From the cell containing the given text, extract its center point as [X, Y] coordinate. 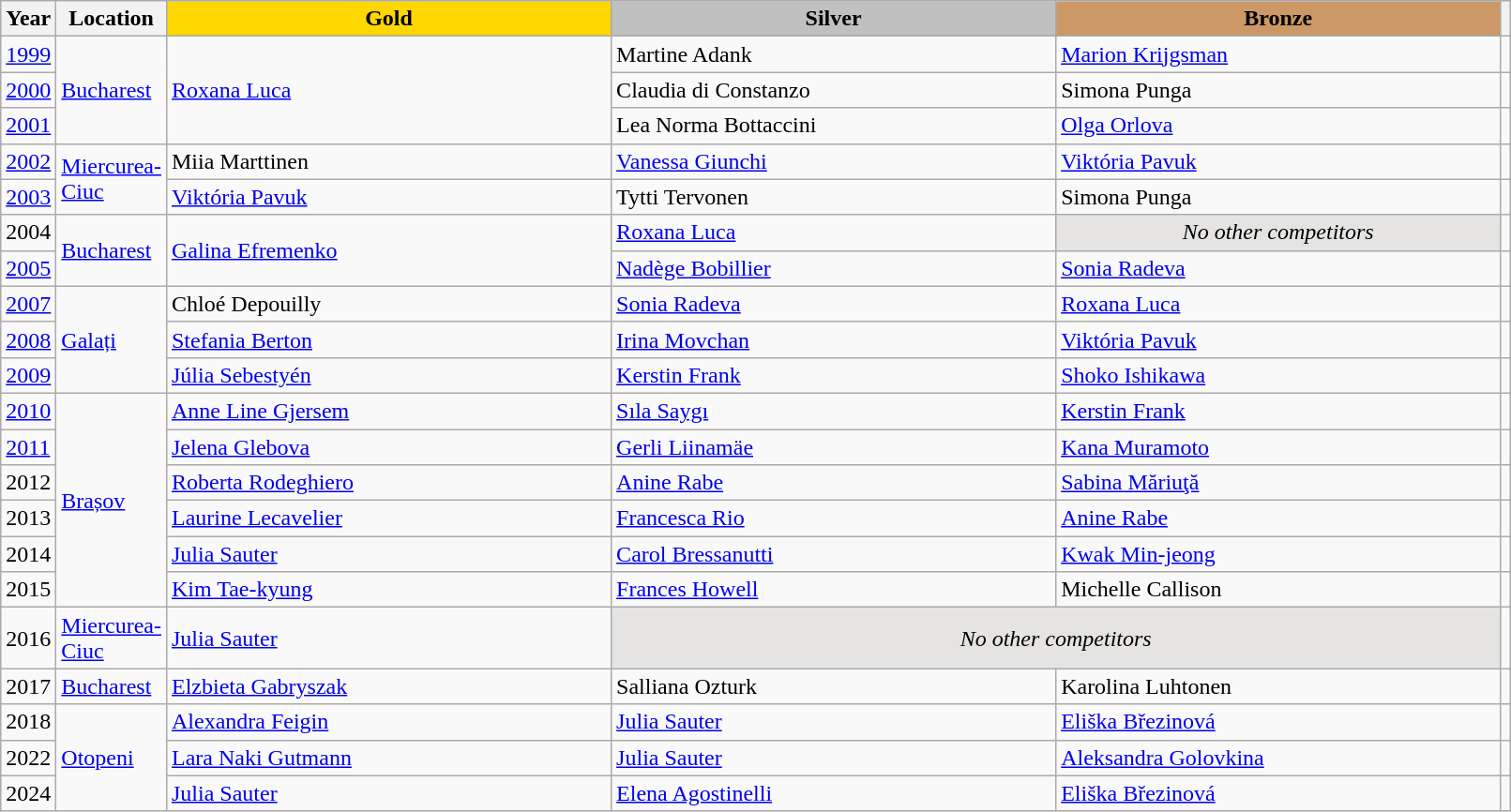
Stefania Berton [388, 339]
Carol Bressanutti [834, 554]
Jelena Glebova [388, 447]
2024 [28, 793]
Otopeni [112, 758]
Martine Adank [834, 54]
2017 [28, 686]
Lea Norma Bottaccini [834, 126]
Miia Marttinen [388, 161]
2012 [28, 483]
Júlia Sebestyén [388, 375]
Brașov [112, 500]
2002 [28, 161]
Kim Tae-kyung [388, 590]
Claudia di Constanzo [834, 90]
2004 [28, 233]
Kwak Min-jeong [1278, 554]
2009 [28, 375]
Laurine Lecavelier [388, 519]
Silver [834, 19]
Bronze [1278, 19]
Frances Howell [834, 590]
2007 [28, 304]
Galați [112, 339]
2022 [28, 758]
2018 [28, 722]
Elzbieta Gabryszak [388, 686]
Roberta Rodeghiero [388, 483]
Year [28, 19]
Kana Muramoto [1278, 447]
Nadège Bobillier [834, 268]
Sabina Măriuţă [1278, 483]
Shoko Ishikawa [1278, 375]
Chloé Depouilly [388, 304]
Aleksandra Golovkina [1278, 758]
Gold [388, 19]
2015 [28, 590]
1999 [28, 54]
Marion Krijgsman [1278, 54]
Lara Naki Gutmann [388, 758]
2001 [28, 126]
2008 [28, 339]
Karolina Luhtonen [1278, 686]
2016 [28, 638]
Alexandra Feigin [388, 722]
Sıla Saygı [834, 411]
Olga Orlova [1278, 126]
Irina Movchan [834, 339]
Vanessa Giunchi [834, 161]
2003 [28, 197]
2011 [28, 447]
Anne Line Gjersem [388, 411]
Gerli Liinamäe [834, 447]
Francesca Rio [834, 519]
2010 [28, 411]
Location [112, 19]
2014 [28, 554]
Salliana Ozturk [834, 686]
2013 [28, 519]
Michelle Callison [1278, 590]
Galina Efremenko [388, 250]
Elena Agostinelli [834, 793]
2005 [28, 268]
2000 [28, 90]
Tytti Tervonen [834, 197]
